Scan for the cell matching the given text and deliver its (x, y) coordinate at center. 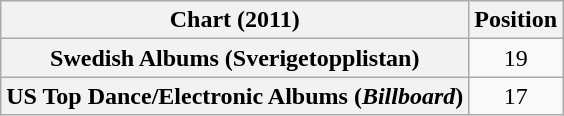
US Top Dance/Electronic Albums (Billboard) (235, 96)
Chart (2011) (235, 20)
Swedish Albums (Sverigetopplistan) (235, 58)
Position (516, 20)
19 (516, 58)
17 (516, 96)
